Scan for the cell matching the given text and deliver its (X, Y) coordinate at center. 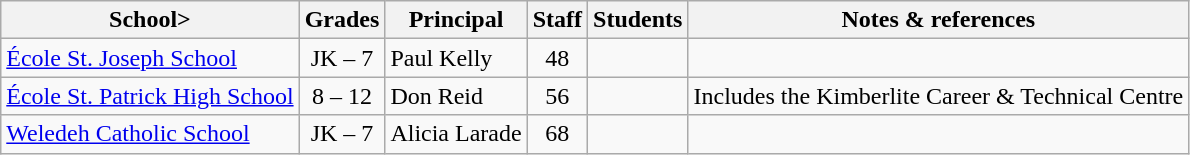
School> (150, 20)
École St. Joseph School (150, 58)
Staff (557, 20)
École St. Patrick High School (150, 96)
Notes & references (938, 20)
Paul Kelly (456, 58)
68 (557, 134)
48 (557, 58)
Alicia Larade (456, 134)
Grades (342, 20)
56 (557, 96)
8 – 12 (342, 96)
Don Reid (456, 96)
Includes the Kimberlite Career & Technical Centre (938, 96)
Principal (456, 20)
Students (638, 20)
Weledeh Catholic School (150, 134)
